Detect which cell encompasses the target text, then output its (X, Y) center coordinate. 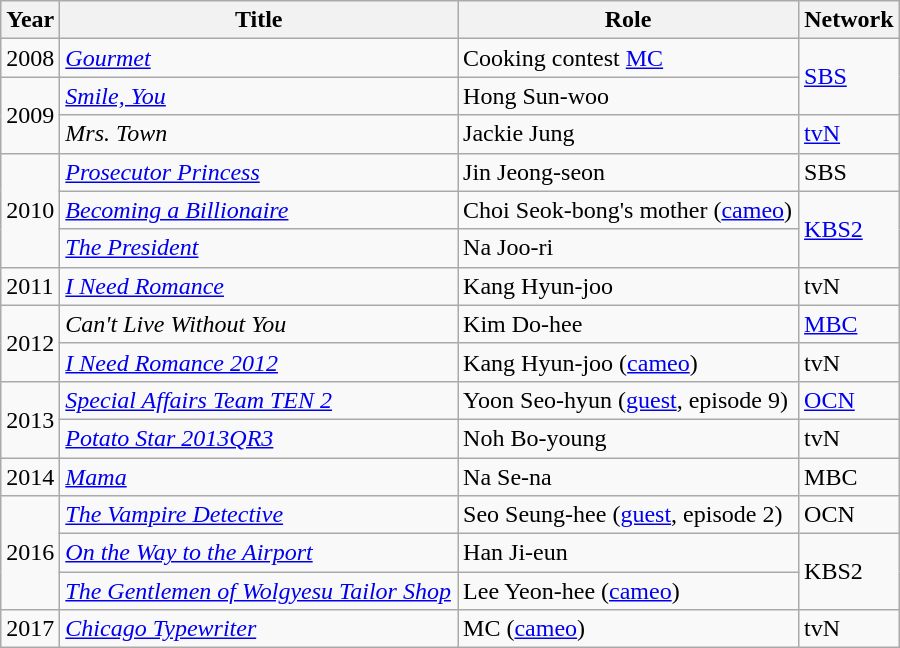
Na Joo-ri (628, 248)
Network (850, 20)
Becoming a Billionaire (259, 210)
Prosecutor Princess (259, 172)
Role (628, 20)
The Gentlemen of Wolgyesu Tailor Shop (259, 591)
Kang Hyun-joo (cameo) (628, 362)
Hong Sun-woo (628, 96)
Year (30, 20)
Kim Do-hee (628, 324)
MC (cameo) (628, 629)
2013 (30, 419)
Mama (259, 477)
Yoon Seo-hyun (guest, episode 9) (628, 400)
I Need Romance (259, 286)
Kang Hyun-joo (628, 286)
Lee Yeon-hee (cameo) (628, 591)
Chicago Typewriter (259, 629)
Cooking contest MC (628, 58)
On the Way to the Airport (259, 553)
Can't Live Without You (259, 324)
The Vampire Detective (259, 515)
Choi Seok-bong's mother (cameo) (628, 210)
Mrs. Town (259, 134)
Seo Seung-hee (guest, episode 2) (628, 515)
I Need Romance 2012 (259, 362)
Jackie Jung (628, 134)
2010 (30, 210)
Potato Star 2013QR3 (259, 438)
Title (259, 20)
2012 (30, 343)
2014 (30, 477)
2009 (30, 115)
Han Ji-eun (628, 553)
Na Se-na (628, 477)
The President (259, 248)
2016 (30, 553)
Jin Jeong-seon (628, 172)
2008 (30, 58)
2011 (30, 286)
Special Affairs Team TEN 2 (259, 400)
Gourmet (259, 58)
2017 (30, 629)
Noh Bo-young (628, 438)
Smile, You (259, 96)
